Identify which cell holds the provided text, then report its [X, Y] central coordinate. 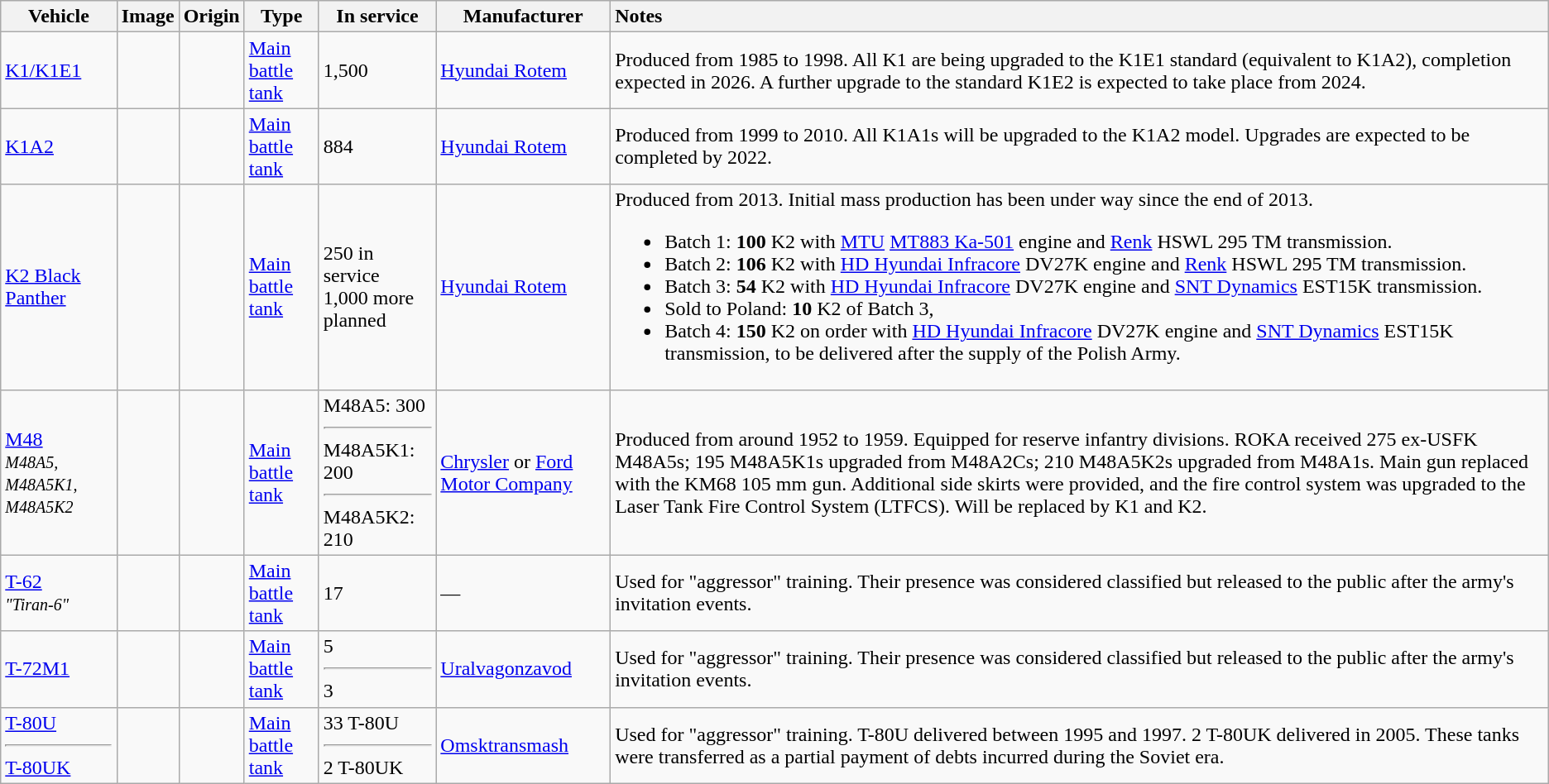
K1A2 [59, 146]
5 3 [377, 669]
884 [377, 146]
Manufacturer [523, 17]
250 in service1,000 more planned [377, 287]
Chrysler or Ford Motor Company [523, 472]
Omsktransmash [523, 745]
M48M48A5, M48A5K1, M48A5K2 [59, 472]
T-62"Tiran-6" [59, 593]
33 T-80U2 T-80UK [377, 745]
M48A5: 300M48A5K1: 200M48A5K2: 210 [377, 472]
Uralvagonzavod [523, 669]
— [523, 593]
Notes [1080, 17]
17 [377, 593]
K1/K1E1 [59, 70]
T-80UT-80UK [59, 745]
Type [281, 17]
In service [377, 17]
T-72M1 [59, 669]
1,500 [377, 70]
Vehicle [59, 17]
K2 Black Panther [59, 287]
Image [147, 17]
Origin [212, 17]
Produced from 1999 to 2010. All K1A1s will be upgraded to the K1A2 model. Upgrades are expected to be completed by 2022. [1080, 146]
